Scan for the cell matching the given text and deliver its [X, Y] coordinate at center. 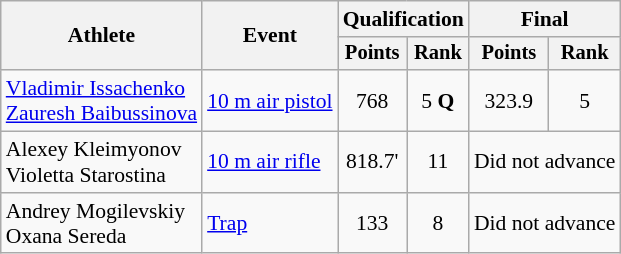
10 m air rifle [270, 162]
10 m air pistol [270, 100]
Trap [270, 224]
323.9 [509, 100]
133 [372, 224]
Final [545, 19]
Event [270, 36]
818.7' [372, 162]
Qualification [404, 19]
5 Q [438, 100]
768 [372, 100]
Vladimir IssachenkoZauresh Baibussinova [102, 100]
8 [438, 224]
Andrey MogilevskiyOxana Sereda [102, 224]
5 [585, 100]
11 [438, 162]
Athlete [102, 36]
Alexey KleimyonovVioletta Starostina [102, 162]
